Return the (X, Y) coordinate for the center point of the cell that contains the specified text.  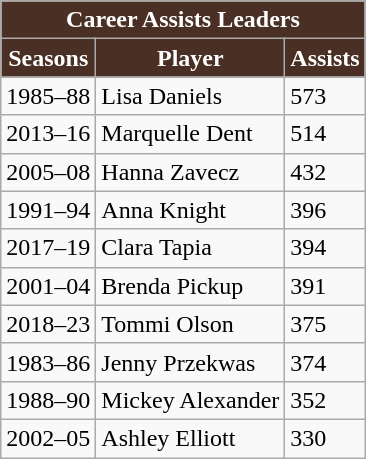
330 (325, 438)
1991–94 (48, 210)
Tommi Olson (190, 324)
394 (325, 248)
352 (325, 400)
391 (325, 286)
2001–04 (48, 286)
Hanna Zavecz (190, 172)
1983–86 (48, 362)
2018–23 (48, 324)
1985–88 (48, 96)
573 (325, 96)
Ashley Elliott (190, 438)
396 (325, 210)
374 (325, 362)
2013–16 (48, 134)
Player (190, 58)
2017–19 (48, 248)
Lisa Daniels (190, 96)
Anna Knight (190, 210)
Clara Tapia (190, 248)
375 (325, 324)
2005–08 (48, 172)
Mickey Alexander (190, 400)
Marquelle Dent (190, 134)
Seasons (48, 58)
Jenny Przekwas (190, 362)
2002–05 (48, 438)
1988–90 (48, 400)
Assists (325, 58)
432 (325, 172)
514 (325, 134)
Career Assists Leaders (183, 20)
Brenda Pickup (190, 286)
